For the text-containing cell, return its midpoint in (x, y) coordinate format. 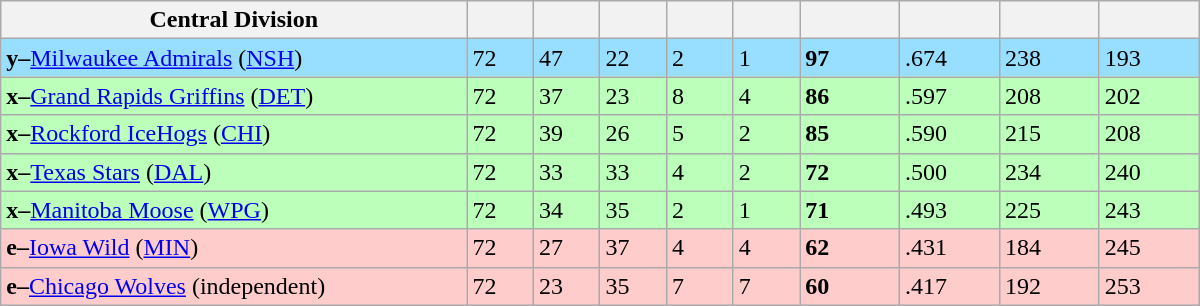
y–Milwaukee Admirals (NSH) (234, 58)
.590 (950, 134)
x–Rockford IceHogs (CHI) (234, 134)
26 (634, 134)
47 (566, 58)
e–Iowa Wild (MIN) (234, 248)
8 (700, 96)
240 (1149, 172)
215 (1049, 134)
22 (634, 58)
x–Manitoba Moose (WPG) (234, 210)
243 (1149, 210)
60 (850, 286)
.674 (950, 58)
71 (850, 210)
.431 (950, 248)
x–Texas Stars (DAL) (234, 172)
238 (1049, 58)
5 (700, 134)
85 (850, 134)
225 (1049, 210)
62 (850, 248)
Central Division (234, 20)
86 (850, 96)
192 (1049, 286)
e–Chicago Wolves (independent) (234, 286)
193 (1149, 58)
253 (1149, 286)
27 (566, 248)
34 (566, 210)
245 (1149, 248)
97 (850, 58)
39 (566, 134)
234 (1049, 172)
.500 (950, 172)
184 (1049, 248)
.597 (950, 96)
.417 (950, 286)
.493 (950, 210)
x–Grand Rapids Griffins (DET) (234, 96)
202 (1149, 96)
